Search for the cell housing the specified text and yield its [x, y] center coordinate. 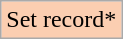
Set record* [62, 20]
